Find where the given text appears and provide that cell's center as (x, y) coordinate. 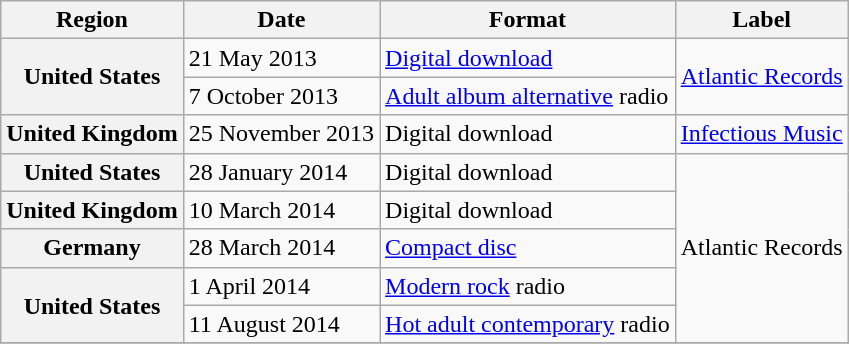
28 January 2014 (281, 172)
28 March 2014 (281, 248)
Region (92, 20)
Hot adult contemporary radio (528, 324)
1 April 2014 (281, 286)
Infectious Music (762, 134)
Modern rock radio (528, 286)
10 March 2014 (281, 210)
Date (281, 20)
Compact disc (528, 248)
Label (762, 20)
11 August 2014 (281, 324)
7 October 2013 (281, 96)
Format (528, 20)
21 May 2013 (281, 58)
25 November 2013 (281, 134)
Germany (92, 248)
Adult album alternative radio (528, 96)
